Identify which cell holds the provided text, then report its [x, y] central coordinate. 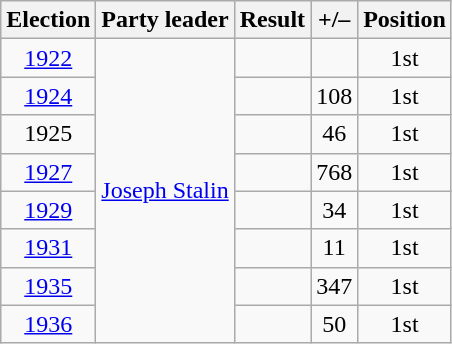
1924 [48, 96]
34 [334, 210]
1929 [48, 210]
108 [334, 96]
46 [334, 134]
1927 [48, 172]
11 [334, 248]
768 [334, 172]
Party leader [165, 20]
+/– [334, 20]
347 [334, 286]
1931 [48, 248]
Joseph Stalin [165, 191]
Election [48, 20]
50 [334, 324]
Result [272, 20]
1935 [48, 286]
1936 [48, 324]
1925 [48, 134]
1922 [48, 58]
Position [405, 20]
